Provide the [X, Y] coordinate of the cell's center where the given text is located.  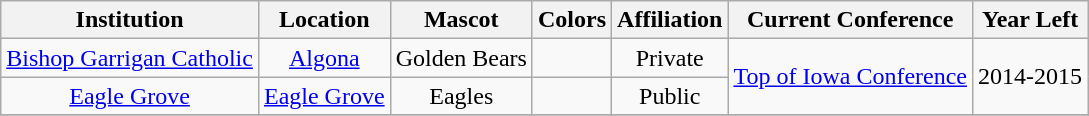
Affiliation [670, 20]
2014-2015 [1030, 77]
Eagles [461, 96]
Algona [324, 58]
Mascot [461, 20]
Bishop Garrigan Catholic [130, 58]
Public [670, 96]
Colors [572, 20]
Private [670, 58]
Current Conference [850, 20]
Year Left [1030, 20]
Location [324, 20]
Golden Bears [461, 58]
Top of Iowa Conference [850, 77]
Institution [130, 20]
